Find where the given text appears and provide that cell's center as (X, Y) coordinate. 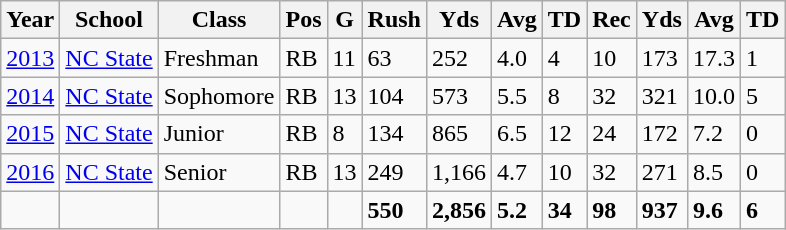
4.7 (518, 172)
104 (394, 96)
G (344, 20)
2015 (30, 134)
Sophomore (219, 96)
4 (564, 58)
Class (219, 20)
10.0 (714, 96)
550 (394, 210)
8.5 (714, 172)
2013 (30, 58)
Junior (219, 134)
4.0 (518, 58)
134 (394, 134)
Freshman (219, 58)
937 (662, 210)
5.5 (518, 96)
12 (564, 134)
34 (564, 210)
1 (762, 58)
7.2 (714, 134)
2,856 (458, 210)
Year (30, 20)
172 (662, 134)
173 (662, 58)
Rush (394, 20)
17.3 (714, 58)
252 (458, 58)
9.6 (714, 210)
271 (662, 172)
63 (394, 58)
6.5 (518, 134)
Senior (219, 172)
98 (612, 210)
573 (458, 96)
5.2 (518, 210)
2014 (30, 96)
11 (344, 58)
Rec (612, 20)
249 (394, 172)
321 (662, 96)
5 (762, 96)
865 (458, 134)
24 (612, 134)
2016 (30, 172)
6 (762, 210)
1,166 (458, 172)
Pos (304, 20)
School (109, 20)
